Find where the given text appears and provide that cell's center as [x, y] coordinate. 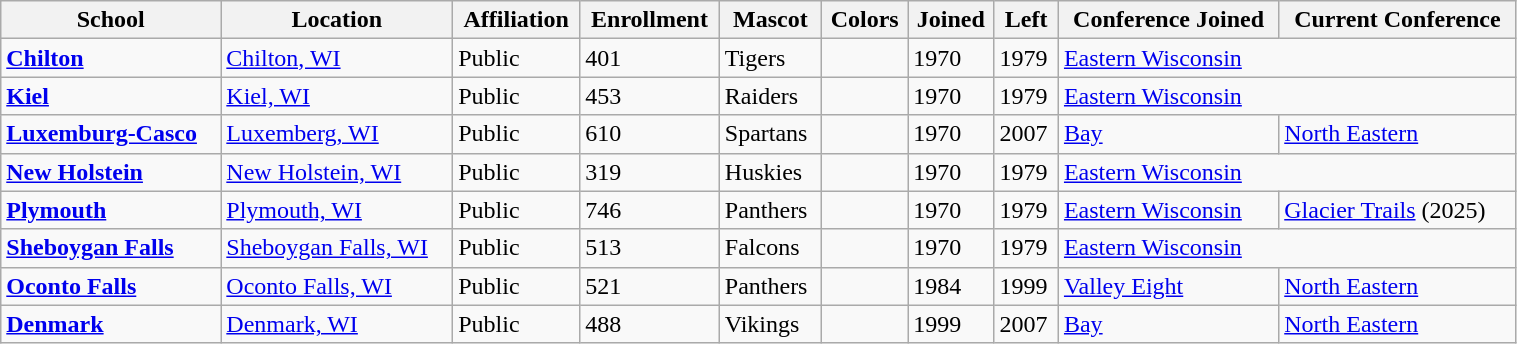
Denmark, WI [337, 324]
746 [650, 210]
Raiders [770, 96]
Affiliation [516, 20]
New Holstein, WI [337, 172]
Sheboygan Falls [111, 248]
Left [1026, 20]
Valley Eight [1168, 286]
610 [650, 134]
Chilton, WI [337, 58]
Spartans [770, 134]
Plymouth, WI [337, 210]
Kiel, WI [337, 96]
Luxemberg, WI [337, 134]
Current Conference [1398, 20]
Mascot [770, 20]
New Holstein [111, 172]
Plymouth [111, 210]
Chilton [111, 58]
488 [650, 324]
Luxemburg-Casco [111, 134]
Sheboygan Falls, WI [337, 248]
521 [650, 286]
Tigers [770, 58]
Oconto Falls, WI [337, 286]
Kiel [111, 96]
Joined [951, 20]
513 [650, 248]
319 [650, 172]
Vikings [770, 324]
School [111, 20]
Huskies [770, 172]
Glacier Trails (2025) [1398, 210]
Falcons [770, 248]
Colors [865, 20]
Enrollment [650, 20]
Oconto Falls [111, 286]
1984 [951, 286]
Location [337, 20]
Conference Joined [1168, 20]
401 [650, 58]
Denmark [111, 324]
453 [650, 96]
